Provide the (x, y) coordinate of the cell's center where the given text is located.  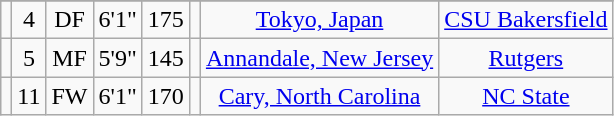
145 (166, 58)
DF (70, 20)
FW (70, 96)
NC State (526, 96)
Annandale, New Jersey (319, 58)
Tokyo, Japan (319, 20)
175 (166, 20)
MF (70, 58)
5'9" (118, 58)
4 (29, 20)
5 (29, 58)
11 (29, 96)
Cary, North Carolina (319, 96)
170 (166, 96)
CSU Bakersfield (526, 20)
Rutgers (526, 58)
